Locate the cell with the specified text and output its (x, y) center coordinate. 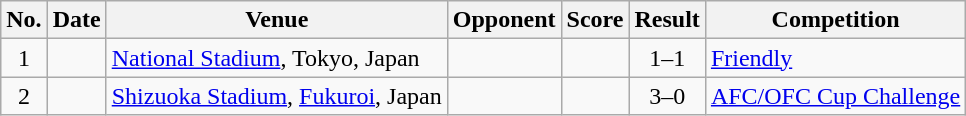
AFC/OFC Cup Challenge (835, 96)
2 (24, 96)
Friendly (835, 58)
1–1 (667, 58)
Shizuoka Stadium, Fukuroi, Japan (276, 96)
National Stadium, Tokyo, Japan (276, 58)
Result (667, 20)
Opponent (504, 20)
Venue (276, 20)
Date (76, 20)
Competition (835, 20)
3–0 (667, 96)
No. (24, 20)
1 (24, 58)
Score (595, 20)
